Extract the (X, Y) coordinate from the center of the cell holding the provided text.  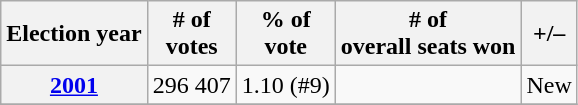
1.10 (#9) (286, 85)
2001 (74, 85)
% ofvote (286, 34)
New (549, 85)
Election year (74, 34)
+/– (549, 34)
# ofoverall seats won (428, 34)
# ofvotes (192, 34)
296 407 (192, 85)
